Detect which cell encompasses the target text, then output its [x, y] center coordinate. 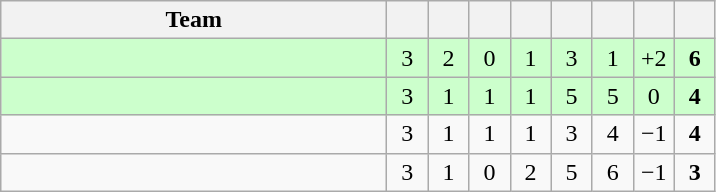
Team [194, 20]
+2 [654, 58]
